Provide the [x, y] coordinate of the cell's center where the given text is located.  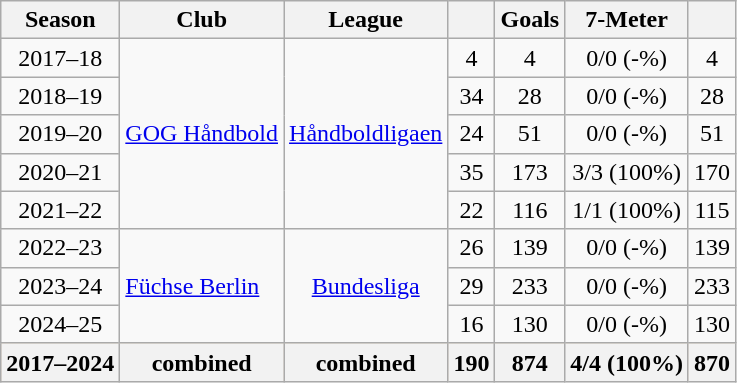
Season [60, 20]
2020–21 [60, 172]
Håndboldligaen [366, 134]
34 [472, 96]
GOG Håndbold [202, 134]
3/3 (100%) [627, 172]
2024–25 [60, 324]
16 [472, 324]
Bundesliga [366, 286]
2021–22 [60, 210]
170 [712, 172]
4/4 (100%) [627, 362]
2017–2024 [60, 362]
190 [472, 362]
26 [472, 248]
Goals [530, 20]
7-Meter [627, 20]
173 [530, 172]
2022–23 [60, 248]
2023–24 [60, 286]
115 [712, 210]
116 [530, 210]
29 [472, 286]
1/1 (100%) [627, 210]
Füchse Berlin [202, 286]
35 [472, 172]
22 [472, 210]
Club [202, 20]
League [366, 20]
874 [530, 362]
2017–18 [60, 58]
870 [712, 362]
2018–19 [60, 96]
24 [472, 134]
2019–20 [60, 134]
